From the cell containing the given text, extract its center point as (X, Y) coordinate. 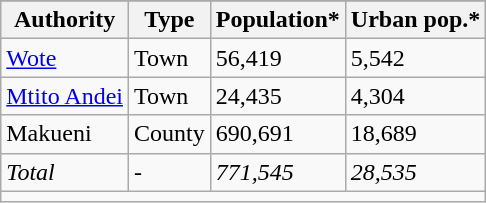
County (169, 134)
Urban pop.* (415, 20)
56,419 (278, 58)
18,689 (415, 134)
Wote (65, 58)
Mtito Andei (65, 96)
690,691 (278, 134)
5,542 (415, 58)
- (169, 172)
Authority (65, 20)
Total (65, 172)
24,435 (278, 96)
Makueni (65, 134)
Population* (278, 20)
Type (169, 20)
28,535 (415, 172)
771,545 (278, 172)
4,304 (415, 96)
